Return (X, Y) of the center of cell containing provided text 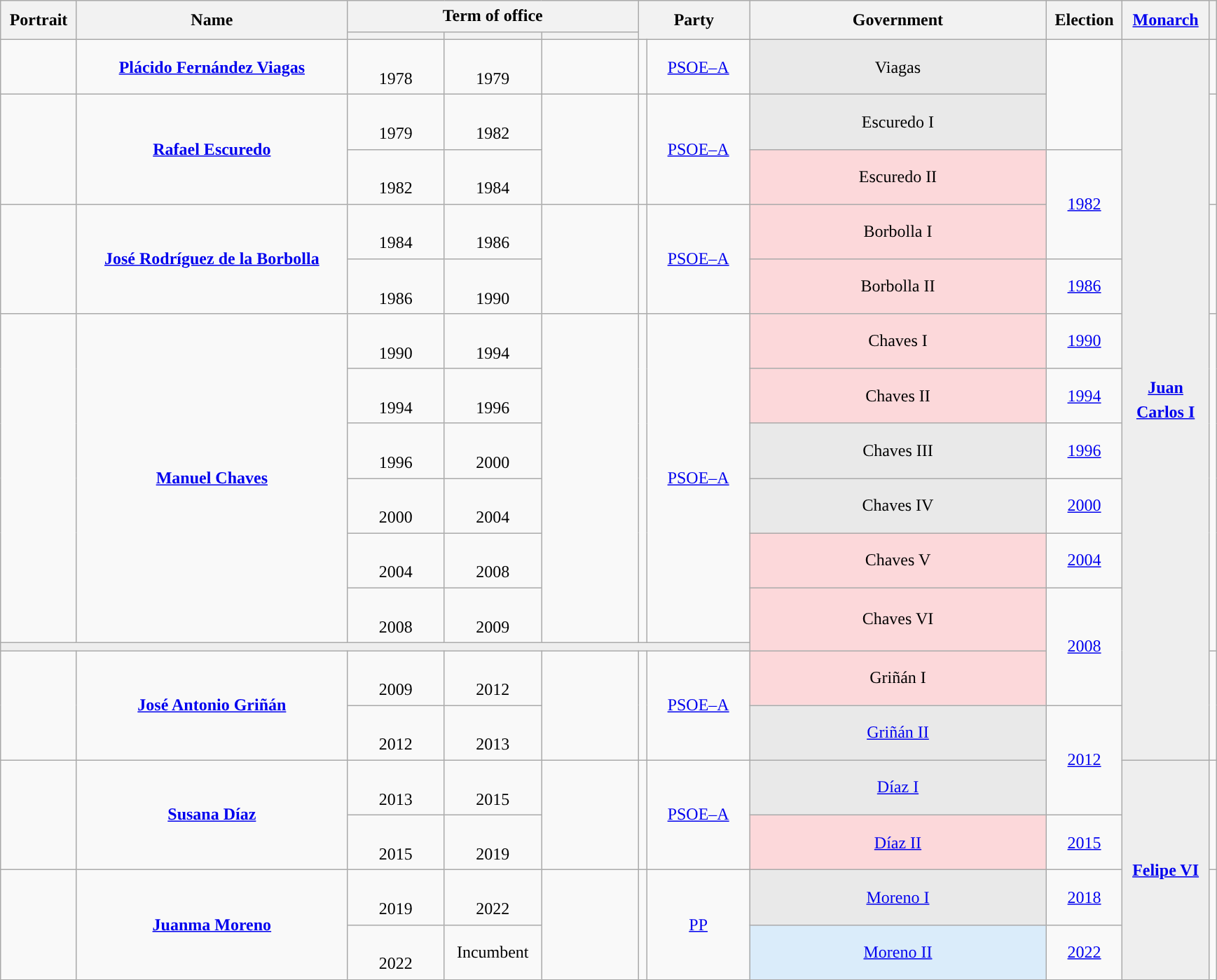
Chaves IV (898, 506)
2018 (1085, 897)
Plácido Fernández Viagas (212, 67)
Term of office (493, 17)
Juanma Moreno (212, 925)
PP (699, 925)
Manuel Chaves (212, 478)
Monarch (1166, 20)
José Antonio Griñán (212, 706)
Party (694, 20)
Moreno II (898, 952)
Díaz II (898, 842)
Juan Carlos I (1166, 399)
Chaves V (898, 560)
Griñán I (898, 678)
Chaves II (898, 396)
Borbolla II (898, 287)
1978 (395, 67)
Escuredo I (898, 122)
Chaves I (898, 341)
Díaz I (898, 787)
Rafael Escuredo (212, 150)
Name (212, 20)
Borbolla I (898, 231)
Incumbent (493, 952)
Election (1085, 20)
Griñán II (898, 733)
Chaves III (898, 450)
Chaves VI (898, 619)
Escuredo II (898, 177)
Susana Díaz (212, 815)
Moreno I (898, 897)
Government (898, 20)
Viagas (898, 67)
Felipe VI (1166, 870)
Portrait (39, 20)
José Rodríguez de la Borbolla (212, 259)
